Search for the cell housing the specified text and yield its [X, Y] center coordinate. 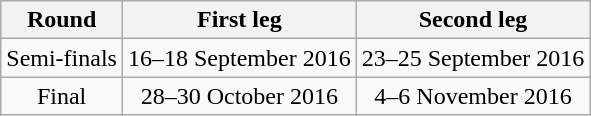
23–25 September 2016 [473, 58]
Second leg [473, 20]
Round [62, 20]
16–18 September 2016 [239, 58]
28–30 October 2016 [239, 96]
First leg [239, 20]
Final [62, 96]
Semi-finals [62, 58]
4–6 November 2016 [473, 96]
